Extract the (x, y) coordinate from the center of the cell holding the provided text.  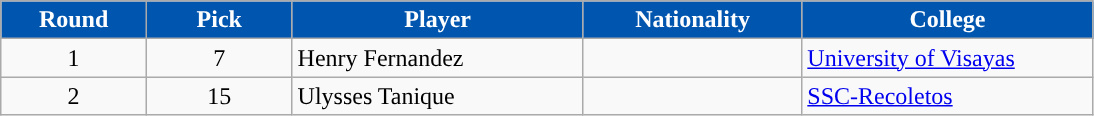
7 (219, 58)
Round (74, 20)
2 (74, 96)
1 (74, 58)
College (948, 20)
15 (219, 96)
Ulysses Tanique (438, 96)
University of Visayas (948, 58)
Henry Fernandez (438, 58)
Nationality (692, 20)
SSC-Recoletos (948, 96)
Player (438, 20)
Pick (219, 20)
